Scan for the cell matching the given text and deliver its [x, y] coordinate at center. 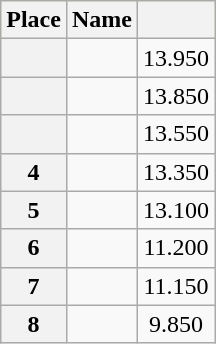
9.850 [176, 324]
6 [34, 248]
5 [34, 210]
13.850 [176, 96]
7 [34, 286]
11.150 [176, 286]
8 [34, 324]
13.350 [176, 172]
4 [34, 172]
Name [102, 20]
13.550 [176, 134]
13.100 [176, 210]
Place [34, 20]
11.200 [176, 248]
13.950 [176, 58]
